Output the (x, y) coordinate of the center of the cell containing the given text.  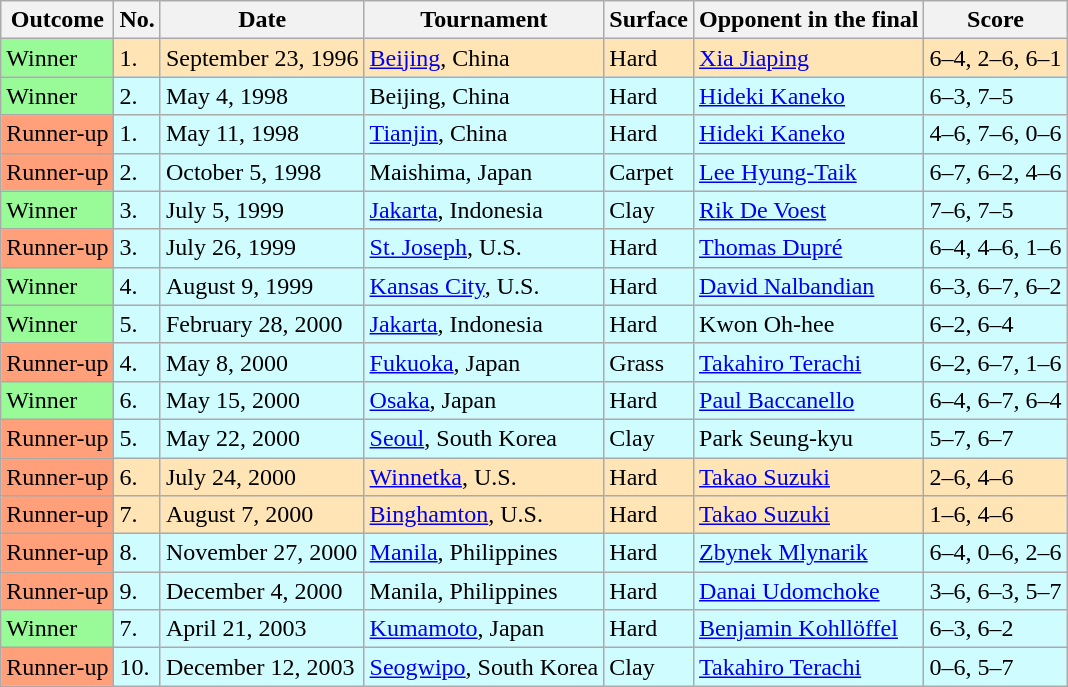
8. (137, 553)
Park Seung-kyu (809, 438)
Xia Jiaping (809, 58)
July 5, 1999 (262, 210)
Grass (649, 362)
May 4, 1998 (262, 96)
6–2, 6–4 (996, 324)
6–4, 4–6, 1–6 (996, 248)
Tianjin, China (484, 134)
February 28, 2000 (262, 324)
December 12, 2003 (262, 667)
2–6, 4–6 (996, 477)
6–4, 2–6, 6–1 (996, 58)
August 7, 2000 (262, 515)
No. (137, 20)
3–6, 6–3, 5–7 (996, 591)
Opponent in the final (809, 20)
Tournament (484, 20)
Surface (649, 20)
Outcome (58, 20)
5–7, 6–7 (996, 438)
May 15, 2000 (262, 400)
Danai Udomchoke (809, 591)
4–6, 7–6, 0–6 (996, 134)
August 9, 1999 (262, 286)
Kansas City, U.S. (484, 286)
Zbynek Mlynarik (809, 553)
6–3, 6–2 (996, 629)
6–7, 6–2, 4–6 (996, 172)
6–4, 0–6, 2–6 (996, 553)
July 26, 1999 (262, 248)
St. Joseph, U.S. (484, 248)
1–6, 4–6 (996, 515)
Score (996, 20)
6–3, 7–5 (996, 96)
May 22, 2000 (262, 438)
6–4, 6–7, 6–4 (996, 400)
Binghamton, U.S. (484, 515)
November 27, 2000 (262, 553)
0–6, 5–7 (996, 667)
Seoul, South Korea (484, 438)
April 21, 2003 (262, 629)
10. (137, 667)
Paul Baccanello (809, 400)
Benjamin Kohllöffel (809, 629)
9. (137, 591)
7–6, 7–5 (996, 210)
6–3, 6–7, 6–2 (996, 286)
October 5, 1998 (262, 172)
6–2, 6–7, 1–6 (996, 362)
May 8, 2000 (262, 362)
Winnetka, U.S. (484, 477)
Fukuoka, Japan (484, 362)
Thomas Dupré (809, 248)
May 11, 1998 (262, 134)
September 23, 1996 (262, 58)
December 4, 2000 (262, 591)
Seogwipo, South Korea (484, 667)
Rik De Voest (809, 210)
Lee Hyung-Taik (809, 172)
Maishima, Japan (484, 172)
David Nalbandian (809, 286)
Kwon Oh-hee (809, 324)
Carpet (649, 172)
Date (262, 20)
Kumamoto, Japan (484, 629)
July 24, 2000 (262, 477)
Osaka, Japan (484, 400)
